Capture the cell that displays the provided text and extract its (X, Y) central coordinate. 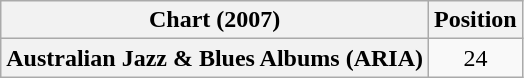
Australian Jazz & Blues Albums (ARIA) (215, 58)
Position (476, 20)
Chart (2007) (215, 20)
24 (476, 58)
